Extract the (x, y) coordinate from the center of the cell holding the provided text.  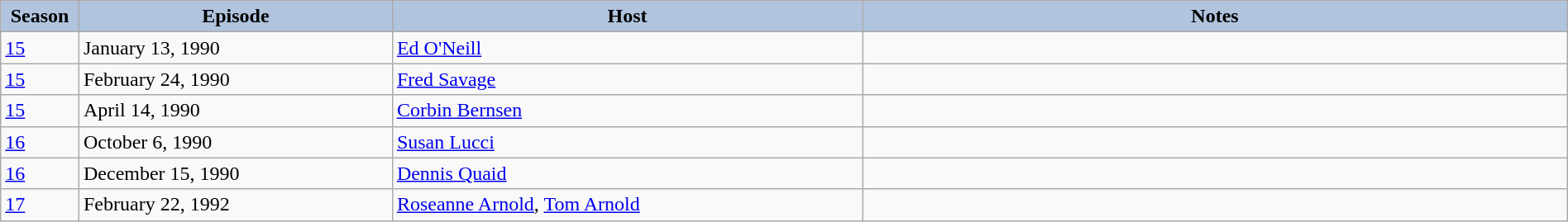
Dennis Quaid (627, 173)
January 13, 1990 (235, 48)
February 22, 1992 (235, 205)
Corbin Bernsen (627, 111)
Notes (1216, 17)
Episode (235, 17)
Roseanne Arnold, Tom Arnold (627, 205)
October 6, 1990 (235, 142)
April 14, 1990 (235, 111)
Host (627, 17)
December 15, 1990 (235, 173)
February 24, 1990 (235, 79)
Ed O'Neill (627, 48)
Fred Savage (627, 79)
17 (40, 205)
Susan Lucci (627, 142)
Season (40, 17)
